Return the [x, y] coordinate for the center point of the cell that contains the specified text.  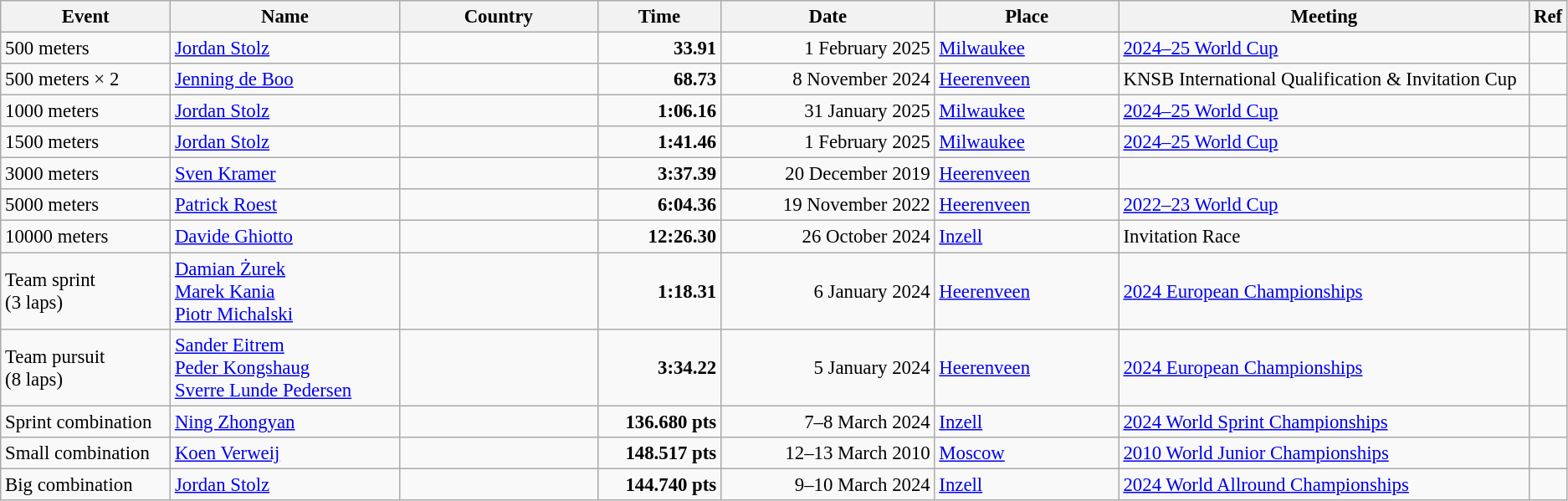
2022–23 World Cup [1324, 205]
Ref [1548, 17]
Damian ŻurekMarek KaniaPiotr Michalski [285, 291]
Invitation Race [1324, 237]
3:37.39 [659, 174]
KNSB International Qualification & Invitation Cup [1324, 79]
7–8 March 2024 [828, 422]
Sander EitremPeder KongshaugSverre Lunde Pedersen [285, 367]
Koen Verweij [285, 452]
2010 World Junior Championships [1324, 452]
500 meters [85, 49]
2024 World Allround Championships [1324, 484]
19 November 2022 [828, 205]
20 December 2019 [828, 174]
Sprint combination [85, 422]
10000 meters [85, 237]
12:26.30 [659, 237]
Small combination [85, 452]
1:41.46 [659, 142]
Sven Kramer [285, 174]
5 January 2024 [828, 367]
Jenning de Boo [285, 79]
5000 meters [85, 205]
1000 meters [85, 111]
Name [285, 17]
500 meters × 2 [85, 79]
2024 World Sprint Championships [1324, 422]
12–13 March 2010 [828, 452]
Team sprint(3 laps) [85, 291]
Big combination [85, 484]
144.740 pts [659, 484]
Place [1027, 17]
6:04.36 [659, 205]
Date [828, 17]
31 January 2025 [828, 111]
136.680 pts [659, 422]
8 November 2024 [828, 79]
3000 meters [85, 174]
6 January 2024 [828, 291]
Event [85, 17]
3:34.22 [659, 367]
26 October 2024 [828, 237]
1:06.16 [659, 111]
148.517 pts [659, 452]
33.91 [659, 49]
Patrick Roest [285, 205]
Team pursuit(8 laps) [85, 367]
9–10 March 2024 [828, 484]
Country [499, 17]
1:18.31 [659, 291]
Moscow [1027, 452]
1500 meters [85, 142]
Ning Zhongyan [285, 422]
68.73 [659, 79]
Davide Ghiotto [285, 237]
Meeting [1324, 17]
Time [659, 17]
